Detect which cell encompasses the target text, then output its [X, Y] center coordinate. 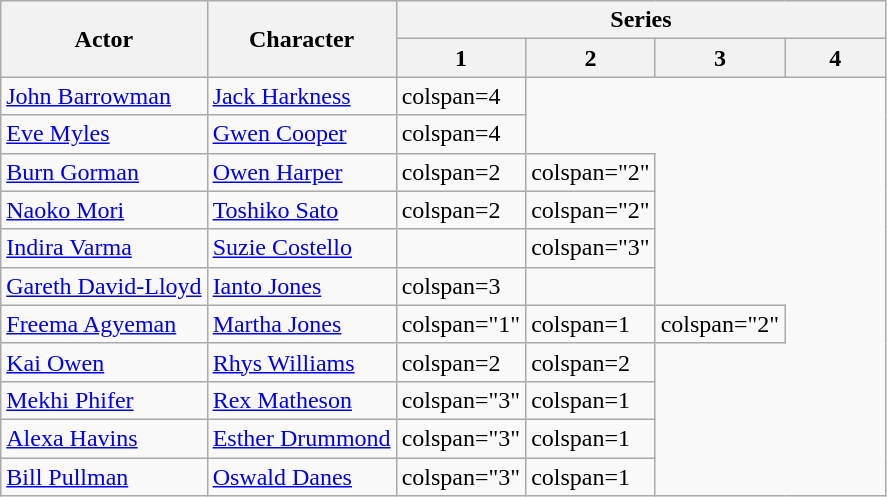
Oswald Danes [302, 477]
Jack Harkness [302, 96]
colspan="1" [461, 324]
Suzie Costello [302, 248]
Freema Agyeman [104, 324]
Owen Harper [302, 172]
Gwen Cooper [302, 134]
colspan=3 [461, 286]
Toshiko Sato [302, 210]
Naoko Mori [104, 210]
Gareth David-Lloyd [104, 286]
Martha Jones [302, 324]
Ianto Jones [302, 286]
4 [836, 58]
Series [641, 20]
Indira Varma [104, 248]
Esther Drummond [302, 438]
3 [720, 58]
Burn Gorman [104, 172]
Mekhi Phifer [104, 400]
Actor [104, 39]
2 [591, 58]
Alexa Havins [104, 438]
Kai Owen [104, 362]
1 [461, 58]
Eve Myles [104, 134]
Bill Pullman [104, 477]
Character [302, 39]
John Barrowman [104, 96]
Rhys Williams [302, 362]
Rex Matheson [302, 400]
